Search for the cell housing the specified text and yield its [x, y] center coordinate. 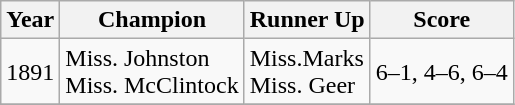
Year [30, 20]
Champion [152, 20]
Runner Up [307, 20]
Miss.Marks Miss. Geer [307, 72]
Score [442, 20]
6–1, 4–6, 6–4 [442, 72]
Miss. Johnston Miss. McClintock [152, 72]
1891 [30, 72]
